Return the (x, y) coordinate for the center point of the cell that contains the specified text.  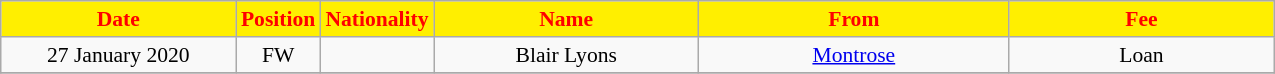
FW (278, 55)
Name (566, 19)
Position (278, 19)
Blair Lyons (566, 55)
Loan (1142, 55)
Montrose (854, 55)
Fee (1142, 19)
27 January 2020 (118, 55)
Date (118, 19)
Nationality (376, 19)
From (854, 19)
